Return the [x, y] coordinate for the center point of the cell that contains the specified text.  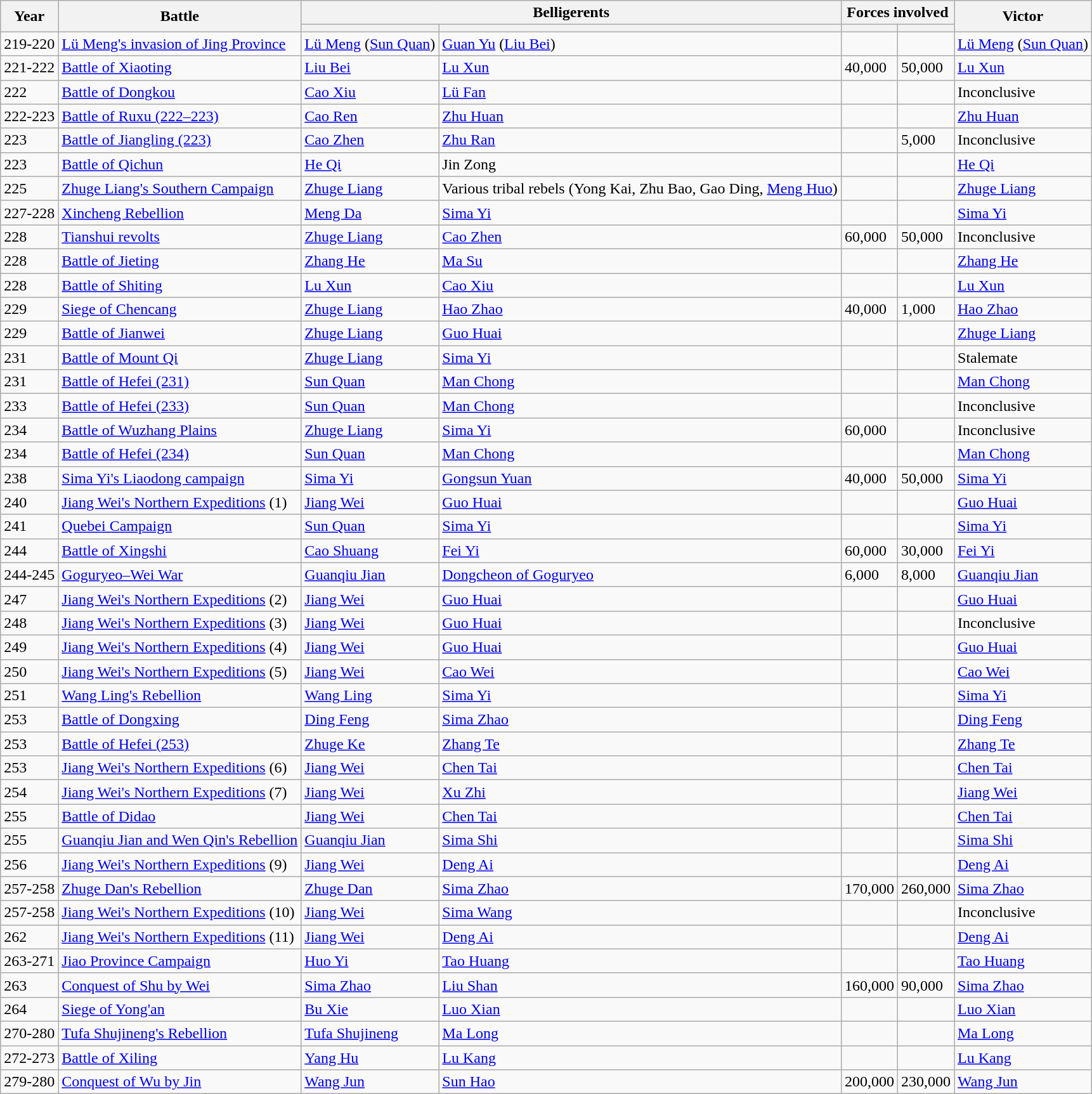
Quebei Campaign [180, 526]
233 [29, 406]
Tianshui revolts [180, 237]
244-245 [29, 575]
Jiang Wei's Northern Expeditions (3) [180, 623]
8,000 [926, 575]
238 [29, 478]
Battle of Xingshi [180, 550]
225 [29, 188]
Battle of Hefei (234) [180, 454]
Battle of Jiangling (223) [180, 140]
Liu Bei [370, 68]
Siege of Yong'an [180, 1009]
Jiang Wei's Northern Expeditions (9) [180, 864]
160,000 [869, 985]
5,000 [926, 140]
Battle of Ruxu (222–223) [180, 116]
Stalemate [1022, 358]
Year [29, 16]
Cao Ren [370, 116]
Guanqiu Jian and Wen Qin's Rebellion [180, 840]
Battle of Qichun [180, 164]
219-220 [29, 44]
Xincheng Rebellion [180, 212]
Battle of Wuzhang Plains [180, 430]
Zhuge Ke [370, 744]
Tufa Shujineng's Rebellion [180, 1033]
222-223 [29, 116]
Gongsun Yuan [640, 478]
222 [29, 92]
247 [29, 599]
Lü Meng's invasion of Jing Province [180, 44]
263 [29, 985]
Victor [1022, 16]
Various tribal rebels (Yong Kai, Zhu Bao, Gao Ding, Meng Huo) [640, 188]
256 [29, 864]
Zhu Ran [640, 140]
30,000 [926, 550]
Battle of Shiting [180, 285]
Battle of Dongxing [180, 720]
264 [29, 1009]
244 [29, 550]
Battle of Xiaoting [180, 68]
6,000 [869, 575]
Goguryeo–Wei War [180, 575]
Bu Xie [370, 1009]
248 [29, 623]
263-271 [29, 961]
Jiang Wei's Northern Expeditions (10) [180, 913]
200,000 [869, 1082]
241 [29, 526]
270-280 [29, 1033]
Jiang Wei's Northern Expeditions (2) [180, 599]
240 [29, 502]
Battle of Mount Qi [180, 358]
Battle of Hefei (253) [180, 744]
Battle of Xiling [180, 1057]
Zhuge Dan [370, 889]
260,000 [926, 889]
Sima Yi's Liaodong campaign [180, 478]
Jiao Province Campaign [180, 961]
Jiang Wei's Northern Expeditions (4) [180, 647]
Jiang Wei's Northern Expeditions (5) [180, 672]
Jiang Wei's Northern Expeditions (7) [180, 792]
254 [29, 792]
Dongcheon of Goguryeo [640, 575]
Conquest of Wu by Jin [180, 1082]
Forces involved [897, 13]
170,000 [869, 889]
Meng Da [370, 212]
Lü Fan [640, 92]
Guan Yu (Liu Bei) [640, 44]
Zhuge Dan's Rebellion [180, 889]
Siege of Chencang [180, 309]
Battle of Jieting [180, 261]
249 [29, 647]
250 [29, 672]
Ma Su [640, 261]
251 [29, 696]
Tufa Shujineng [370, 1033]
Yang Hu [370, 1057]
272-273 [29, 1057]
Cao Shuang [370, 550]
279-280 [29, 1082]
90,000 [926, 985]
221-222 [29, 68]
Wang Ling [370, 696]
Battle of Hefei (233) [180, 406]
Battle of Hefei (231) [180, 382]
Huo Yi [370, 961]
Jiang Wei's Northern Expeditions (11) [180, 937]
Liu Shan [640, 985]
Zhuge Liang's Southern Campaign [180, 188]
1,000 [926, 309]
Conquest of Shu by Wei [180, 985]
Xu Zhi [640, 792]
Jiang Wei's Northern Expeditions (1) [180, 502]
Sima Wang [640, 913]
230,000 [926, 1082]
Belligerents [571, 13]
Battle [180, 16]
Jiang Wei's Northern Expeditions (6) [180, 768]
Jin Zong [640, 164]
Battle of Didao [180, 816]
Battle of Jianwei [180, 334]
Wang Ling's Rebellion [180, 696]
227-228 [29, 212]
Sun Hao [640, 1082]
Battle of Dongkou [180, 92]
262 [29, 937]
